Extract the [x, y] coordinate from the center of the cell holding the provided text.  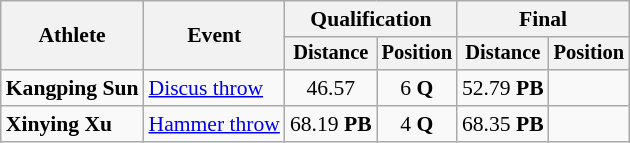
Discus throw [214, 88]
Xinying Xu [72, 124]
Hammer throw [214, 124]
52.79 PB [503, 88]
Kangping Sun [72, 88]
Athlete [72, 36]
Event [214, 36]
46.57 [331, 88]
4 Q [417, 124]
Qualification [371, 19]
68.35 PB [503, 124]
6 Q [417, 88]
Final [543, 19]
68.19 PB [331, 124]
